Search for the cell housing the specified text and yield its [x, y] center coordinate. 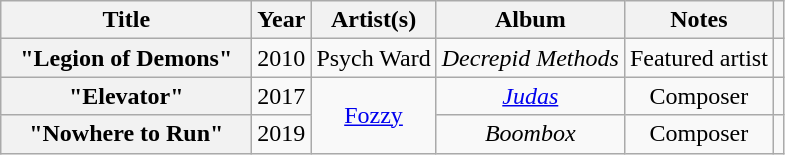
Featured artist [698, 58]
2010 [282, 58]
Title [126, 20]
2019 [282, 134]
Psych Ward [374, 58]
Fozzy [374, 115]
"Legion of Demons" [126, 58]
Judas [530, 96]
Artist(s) [374, 20]
Year [282, 20]
"Elevator" [126, 96]
"Nowhere to Run" [126, 134]
Boombox [530, 134]
2017 [282, 96]
Decrepid Methods [530, 58]
Notes [698, 20]
Album [530, 20]
